Extract the (X, Y) coordinate from the center of the cell holding the provided text.  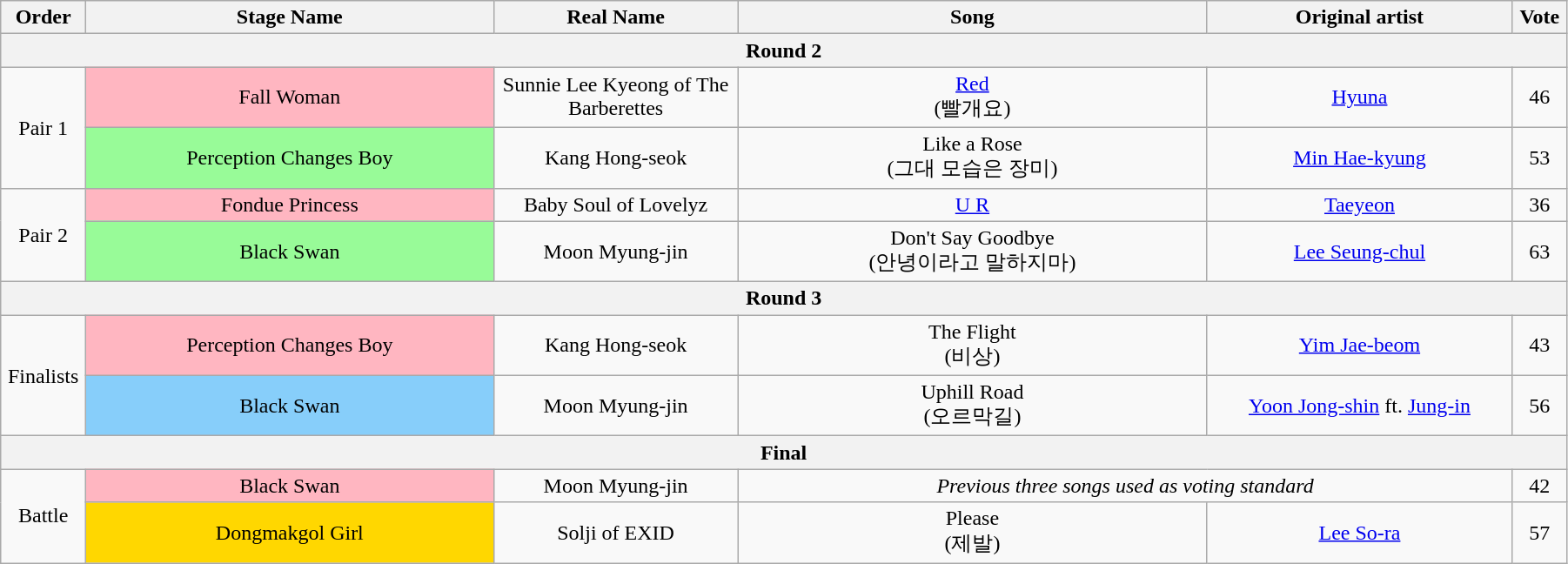
Min Hae-kyung (1359, 158)
Yoon Jong-shin ft. Jung-in (1359, 406)
Order (44, 17)
Pair 1 (44, 127)
46 (1539, 97)
Lee So-ra (1359, 533)
Please(제발) (973, 533)
Fall Woman (290, 97)
Round 3 (784, 299)
Lee Seung-chul (1359, 252)
Finalists (44, 376)
The Flight(비상) (973, 346)
Vote (1539, 17)
Baby Soul of Lovelyz (616, 205)
Round 2 (784, 50)
Stage Name (290, 17)
Solji of EXID (616, 533)
Don't Say Goodbye(안녕이라고 말하지마) (973, 252)
63 (1539, 252)
42 (1539, 486)
Dongmakgol Girl (290, 533)
57 (1539, 533)
36 (1539, 205)
43 (1539, 346)
Yim Jae-beom (1359, 346)
Red(빨개요) (973, 97)
56 (1539, 406)
Song (973, 17)
Battle (44, 516)
Sunnie Lee Kyeong of The Barberettes (616, 97)
Taeyeon (1359, 205)
53 (1539, 158)
U R (973, 205)
Pair 2 (44, 235)
Uphill Road(오르막길) (973, 406)
Previous three songs used as voting standard (1125, 486)
Like a Rose(그대 모습은 장미) (973, 158)
Hyuna (1359, 97)
Final (784, 453)
Real Name (616, 17)
Fondue Princess (290, 205)
Original artist (1359, 17)
